For the text-containing cell, return its midpoint in [X, Y] coordinate format. 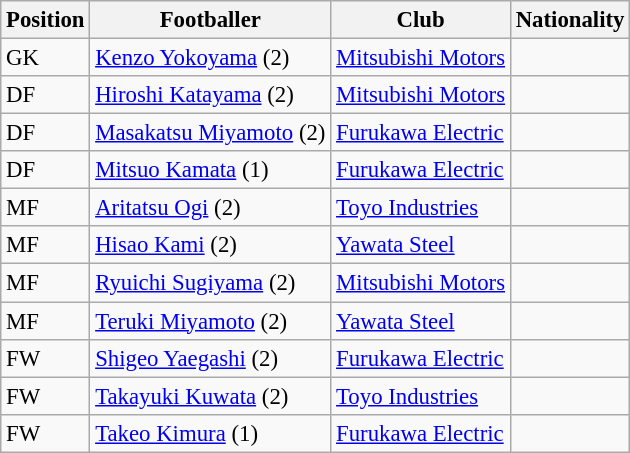
Club [421, 20]
Teruki Miyamoto (2) [210, 321]
Takeo Kimura (1) [210, 433]
Position [46, 20]
Nationality [570, 20]
Shigeo Yaegashi (2) [210, 358]
Ryuichi Sugiyama (2) [210, 283]
GK [46, 58]
Takayuki Kuwata (2) [210, 396]
Mitsuo Kamata (1) [210, 170]
Hiroshi Katayama (2) [210, 95]
Footballer [210, 20]
Kenzo Yokoyama (2) [210, 58]
Hisao Kami (2) [210, 245]
Masakatsu Miyamoto (2) [210, 133]
Aritatsu Ogi (2) [210, 208]
